For the text-containing cell, return its midpoint in (x, y) coordinate format. 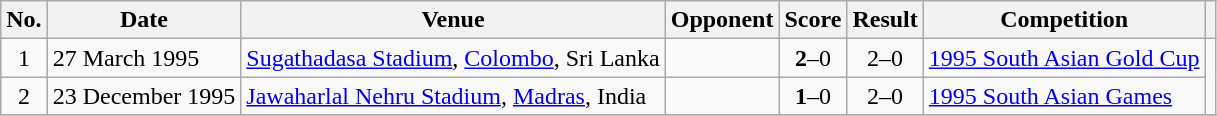
1 (24, 58)
1995 South Asian Gold Cup (1064, 58)
No. (24, 20)
Opponent (722, 20)
Venue (453, 20)
Date (144, 20)
Sugathadasa Stadium, Colombo, Sri Lanka (453, 58)
Competition (1064, 20)
1–0 (813, 96)
Result (885, 20)
Jawaharlal Nehru Stadium, Madras, India (453, 96)
2 (24, 96)
1995 South Asian Games (1064, 96)
23 December 1995 (144, 96)
27 March 1995 (144, 58)
Score (813, 20)
